Scan for the cell matching the given text and deliver its (x, y) coordinate at center. 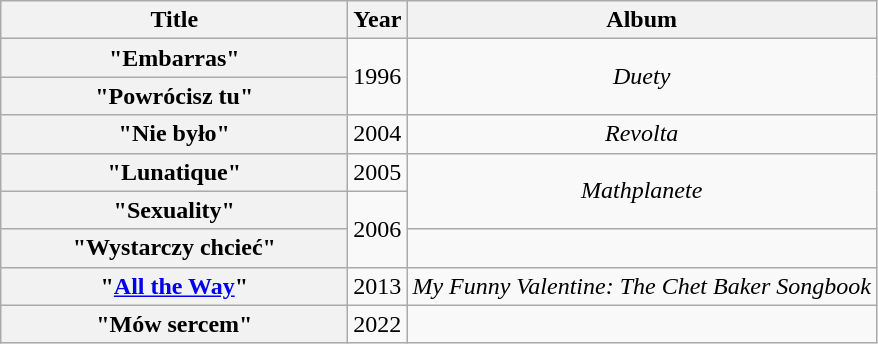
"Lunatique" (174, 172)
"Sexuality" (174, 210)
Duety (642, 77)
2004 (378, 134)
2005 (378, 172)
"Powrócisz tu" (174, 96)
"Embarras" (174, 58)
"All the Way" (174, 286)
1996 (378, 77)
"Nie było" (174, 134)
"Mów sercem" (174, 324)
2013 (378, 286)
Mathplanete (642, 191)
Title (174, 20)
Revolta (642, 134)
2006 (378, 229)
"Wystarczy chcieć" (174, 248)
Year (378, 20)
My Funny Valentine: The Chet Baker Songbook (642, 286)
Album (642, 20)
2022 (378, 324)
